Return the [x, y] coordinate for the center point of the cell that contains the specified text.  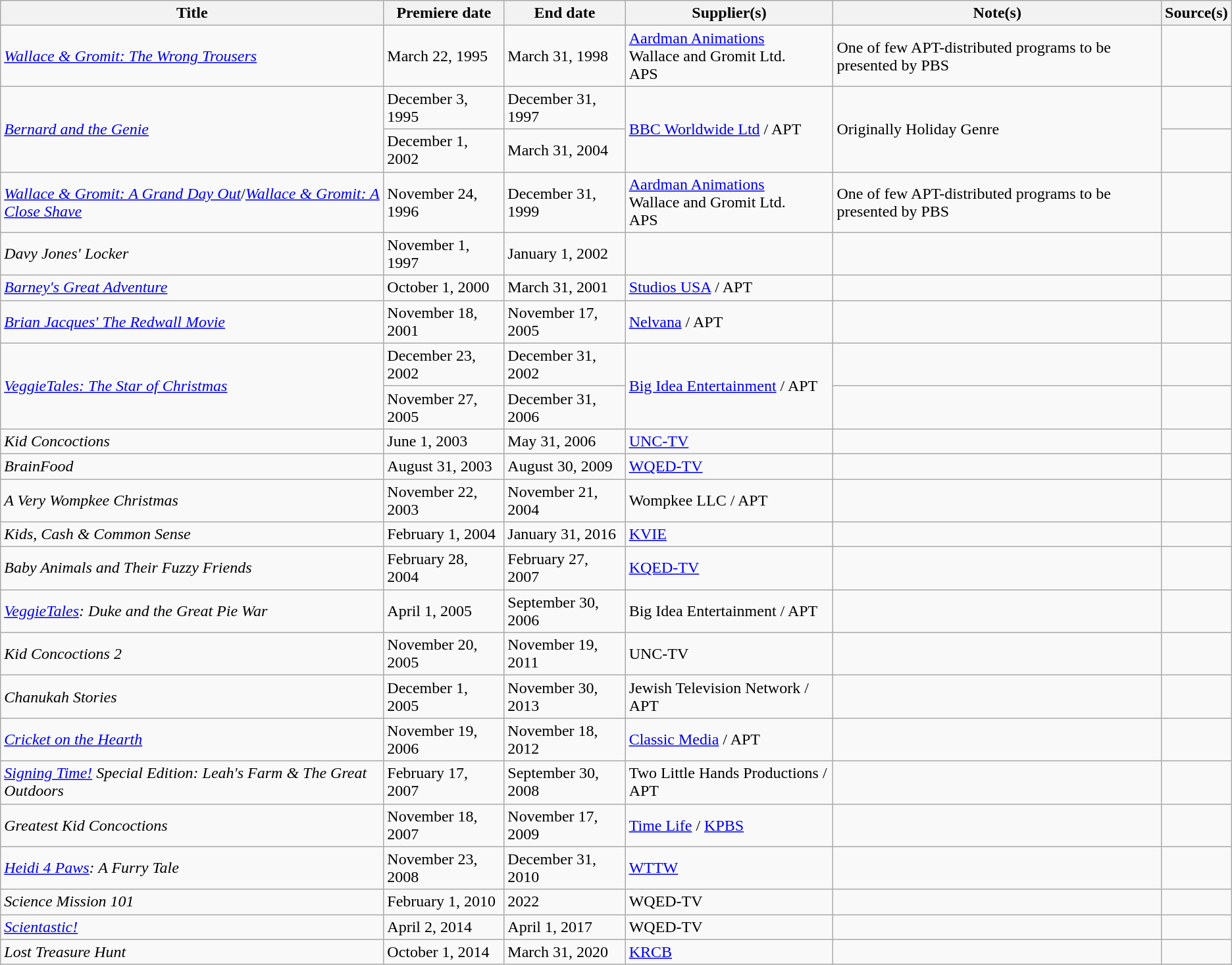
Barney's Great Adventure [192, 288]
November 1, 1997 [444, 254]
November 17, 2009 [565, 825]
November 20, 2005 [444, 654]
November 19, 2011 [565, 654]
October 1, 2000 [444, 288]
February 1, 2010 [444, 902]
February 1, 2004 [444, 535]
Supplier(s) [729, 13]
Nelvana / APT [729, 321]
Cricket on the Hearth [192, 740]
November 18, 2012 [565, 740]
November 22, 2003 [444, 500]
KRCB [729, 952]
2022 [565, 902]
December 23, 2002 [444, 365]
March 31, 1998 [565, 56]
Two Little Hands Productions / APT [729, 782]
Science Mission 101 [192, 902]
Classic Media / APT [729, 740]
November 24, 1996 [444, 202]
Wompkee LLC / APT [729, 500]
January 31, 2016 [565, 535]
Scientastic! [192, 927]
August 30, 2009 [565, 466]
Chanukah Stories [192, 696]
Kid Concoctions [192, 441]
November 19, 2006 [444, 740]
November 30, 2013 [565, 696]
June 1, 2003 [444, 441]
November 18, 2007 [444, 825]
Studios USA / APT [729, 288]
April 1, 2017 [565, 927]
March 22, 1995 [444, 56]
Kid Concoctions 2 [192, 654]
March 31, 2004 [565, 150]
Wallace & Gromit: The Wrong Trousers [192, 56]
Baby Animals and Their Fuzzy Friends [192, 569]
Time Life / KPBS [729, 825]
November 18, 2001 [444, 321]
February 17, 2007 [444, 782]
December 1, 2005 [444, 696]
December 31, 2002 [565, 365]
VeggieTales: The Star of Christmas [192, 386]
November 23, 2008 [444, 868]
Brian Jacques' The Redwall Movie [192, 321]
Signing Time! Special Edition: Leah's Farm & The Great Outdoors [192, 782]
December 31, 2006 [565, 407]
Kids, Cash & Common Sense [192, 535]
Davy Jones' Locker [192, 254]
KVIE [729, 535]
November 27, 2005 [444, 407]
January 1, 2002 [565, 254]
December 3, 1995 [444, 108]
WTTW [729, 868]
February 27, 2007 [565, 569]
Premiere date [444, 13]
Greatest Kid Concoctions [192, 825]
December 1, 2002 [444, 150]
Note(s) [998, 13]
BrainFood [192, 466]
KQED-TV [729, 569]
March 31, 2001 [565, 288]
Lost Treasure Hunt [192, 952]
Originally Holiday Genre [998, 129]
August 31, 2003 [444, 466]
Title [192, 13]
December 31, 1999 [565, 202]
A Very Wompkee Christmas [192, 500]
Source(s) [1196, 13]
April 1, 2005 [444, 611]
November 17, 2005 [565, 321]
May 31, 2006 [565, 441]
April 2, 2014 [444, 927]
December 31, 1997 [565, 108]
February 28, 2004 [444, 569]
Heidi 4 Paws: A Furry Tale [192, 868]
Bernard and the Genie [192, 129]
End date [565, 13]
Wallace & Gromit: A Grand Day Out/Wallace & Gromit: A Close Shave [192, 202]
September 30, 2008 [565, 782]
Jewish Television Network / APT [729, 696]
October 1, 2014 [444, 952]
BBC Worldwide Ltd / APT [729, 129]
September 30, 2006 [565, 611]
March 31, 2020 [565, 952]
VeggieTales: Duke and the Great Pie War [192, 611]
December 31, 2010 [565, 868]
November 21, 2004 [565, 500]
